Identify which cell holds the provided text, then report its [X, Y] central coordinate. 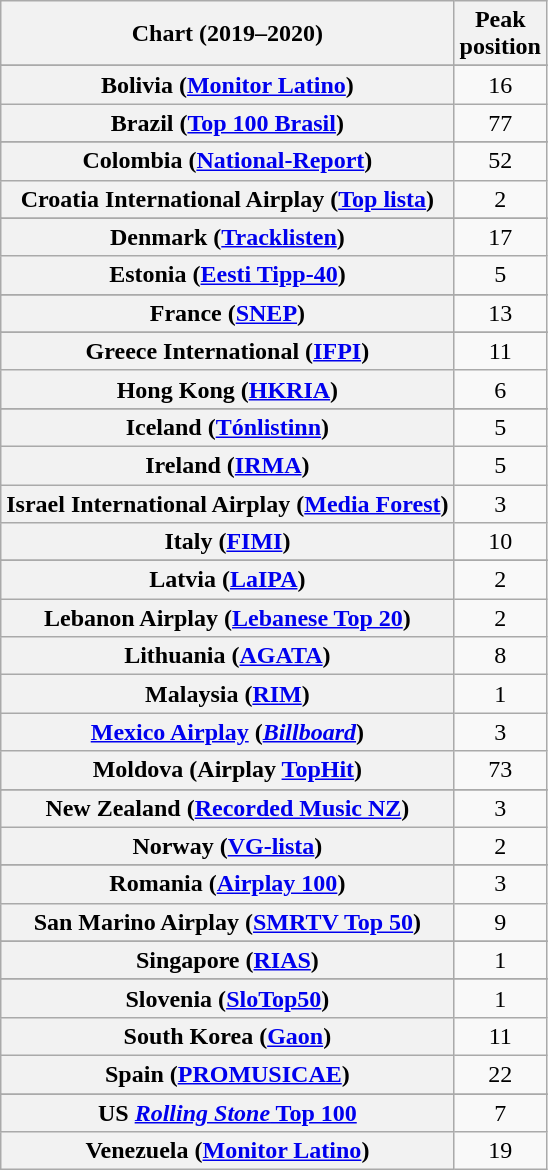
Israel International Airplay (Media Forest) [228, 503]
Croatia International Airplay (Top lista) [228, 199]
Greece International (IFPI) [228, 351]
Venezuela (Monitor Latino) [228, 1151]
Denmark (Tracklisten) [228, 237]
17 [500, 237]
9 [500, 922]
Chart (2019–2020) [228, 34]
Hong Kong (HKRIA) [228, 389]
Latvia (LaIPA) [228, 580]
Spain (PROMUSICAE) [228, 1074]
Colombia (National-Report) [228, 161]
19 [500, 1151]
US Rolling Stone Top 100 [228, 1113]
Moldova (Airplay TopHit) [228, 770]
6 [500, 389]
77 [500, 123]
Estonia (Eesti Tipp-40) [228, 275]
Malaysia (RIM) [228, 694]
73 [500, 770]
Ireland (IRMA) [228, 465]
Lebanon Airplay (Lebanese Top 20) [228, 618]
Romania (Airplay 100) [228, 884]
10 [500, 542]
Brazil (Top 100 Brasil) [228, 123]
Slovenia (SloTop50) [228, 998]
52 [500, 161]
Singapore (RIAS) [228, 960]
8 [500, 656]
Norway (VG-lista) [228, 846]
New Zealand (Recorded Music NZ) [228, 808]
Lithuania (AGATA) [228, 656]
France (SNEP) [228, 313]
Iceland (Tónlistinn) [228, 427]
16 [500, 85]
7 [500, 1113]
San Marino Airplay (SMRTV Top 50) [228, 922]
Italy (FIMI) [228, 542]
South Korea (Gaon) [228, 1036]
Peakposition [500, 34]
22 [500, 1074]
Mexico Airplay (Billboard) [228, 732]
13 [500, 313]
Bolivia (Monitor Latino) [228, 85]
